Pinpoint the cell where the given text exists, returning its [x, y] midpoint coordinate. 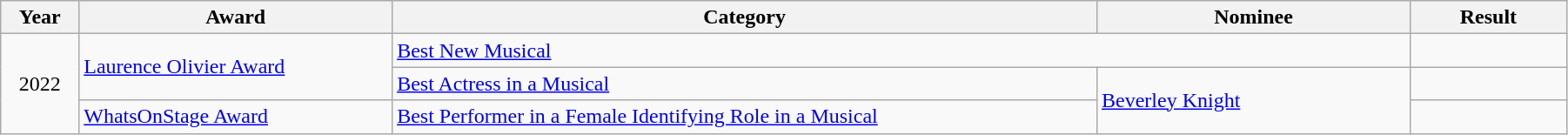
Beverley Knight [1254, 100]
Nominee [1254, 17]
Laurence Olivier Award [236, 67]
Best Actress in a Musical [745, 84]
2022 [40, 84]
Award [236, 17]
WhatsOnStage Award [236, 117]
Result [1488, 17]
Year [40, 17]
Best Performer in a Female Identifying Role in a Musical [745, 117]
Best New Musical [901, 51]
Category [745, 17]
